Pinpoint the cell where the given text exists, returning its (x, y) midpoint coordinate. 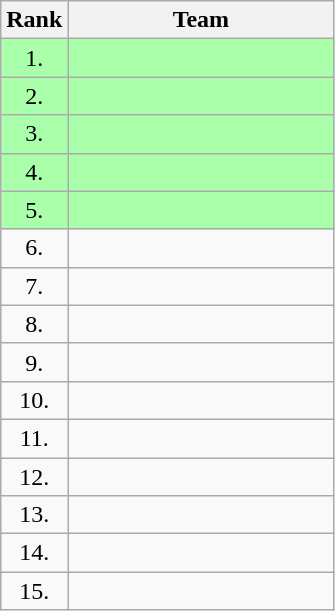
5. (34, 210)
2. (34, 96)
1. (34, 58)
11. (34, 438)
9. (34, 362)
15. (34, 591)
8. (34, 324)
Team (201, 20)
13. (34, 515)
4. (34, 172)
10. (34, 400)
12. (34, 477)
Rank (34, 20)
14. (34, 553)
6. (34, 248)
7. (34, 286)
3. (34, 134)
